Find where the given text appears and provide that cell's center as (X, Y) coordinate. 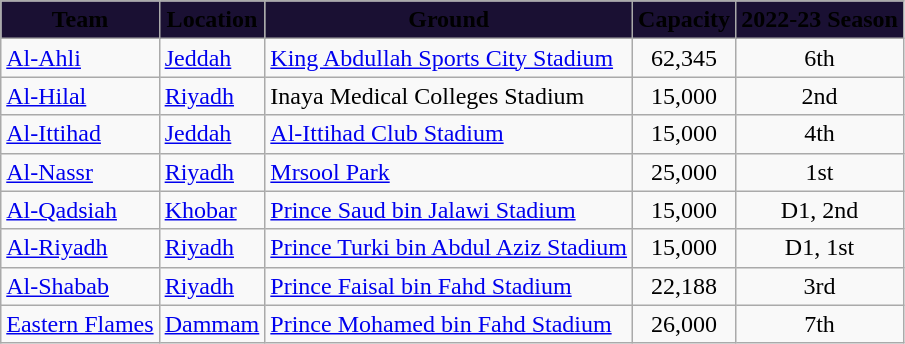
2nd (820, 96)
Al-Qadsiah (80, 210)
Al-Ittihad Club Stadium (449, 134)
D1, 2nd (820, 210)
26,000 (684, 324)
Mrsool Park (449, 172)
4th (820, 134)
Al-Ahli (80, 58)
7th (820, 324)
Team (80, 20)
22,188 (684, 286)
Ground (449, 20)
Al-Riyadh (80, 248)
25,000 (684, 172)
Al-Hilal (80, 96)
Khobar (212, 210)
Prince Mohamed bin Fahd Stadium (449, 324)
Eastern Flames (80, 324)
Location (212, 20)
3rd (820, 286)
King Abdullah Sports City Stadium (449, 58)
Prince Turki bin Abdul Aziz Stadium (449, 248)
Prince Saud bin Jalawi Stadium (449, 210)
2022-23 Season (820, 20)
D1, 1st (820, 248)
Al-Nassr (80, 172)
6th (820, 58)
1st (820, 172)
Dammam (212, 324)
Al-Ittihad (80, 134)
Prince Faisal bin Fahd Stadium (449, 286)
Inaya Medical Colleges Stadium (449, 96)
62,345 (684, 58)
Capacity (684, 20)
Al-Shabab (80, 286)
